From the cell containing the given text, extract its center point as [X, Y] coordinate. 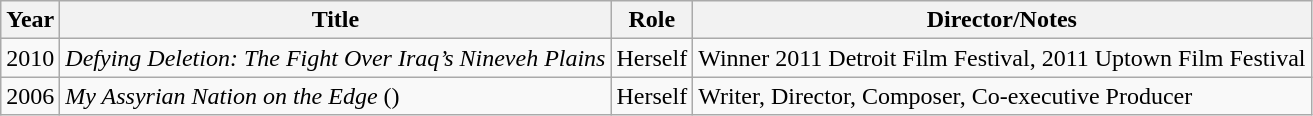
2010 [30, 58]
Writer, Director, Composer, Co-executive Producer [1002, 96]
Year [30, 20]
Winner 2011 Detroit Film Festival, 2011 Uptown Film Festival [1002, 58]
My Assyrian Nation on the Edge () [336, 96]
Defying Deletion: The Fight Over Iraq’s Nineveh Plains [336, 58]
Title [336, 20]
Role [652, 20]
Director/Notes [1002, 20]
2006 [30, 96]
